Find where the given text appears and provide that cell's center as [x, y] coordinate. 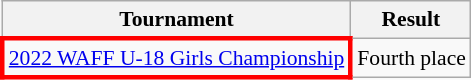
Tournament [176, 20]
2022 WAFF U-18 Girls Championship [176, 58]
Fourth place [411, 58]
Result [411, 20]
